Capture the cell that displays the provided text and extract its (x, y) central coordinate. 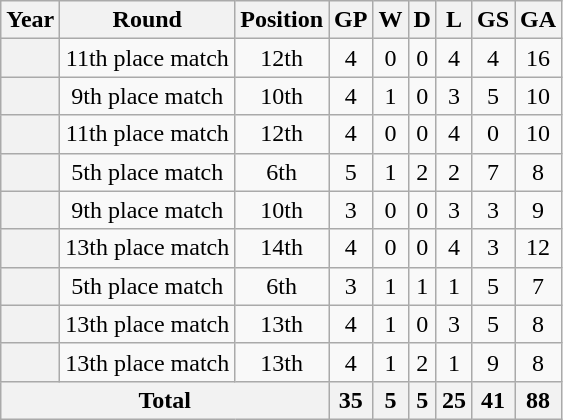
14th (282, 248)
88 (538, 400)
GP (351, 20)
Year (30, 20)
W (390, 20)
41 (492, 400)
35 (351, 400)
25 (454, 400)
Position (282, 20)
GA (538, 20)
L (454, 20)
GS (492, 20)
Total (165, 400)
D (422, 20)
Round (148, 20)
12 (538, 248)
16 (538, 58)
